Scan for the cell matching the given text and deliver its [X, Y] coordinate at center. 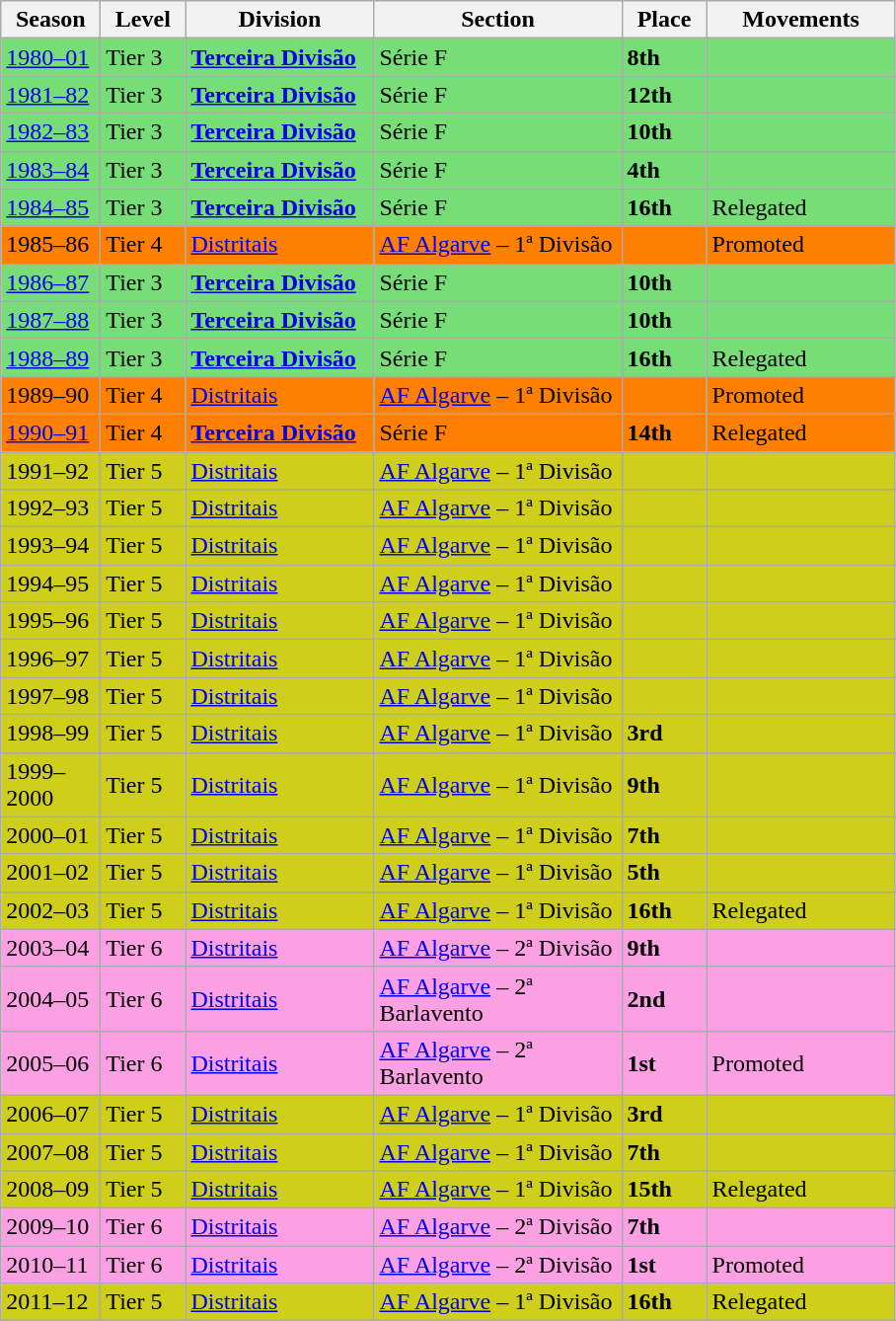
2011–12 [51, 1302]
2005–06 [51, 1062]
1988–89 [51, 357]
2004–05 [51, 999]
1987–88 [51, 320]
1998–99 [51, 734]
1980–01 [51, 57]
1993–94 [51, 546]
2002–03 [51, 910]
1992–93 [51, 508]
1997–98 [51, 696]
Level [143, 20]
Section [497, 20]
2006–07 [51, 1114]
1984–85 [51, 207]
Division [280, 20]
2010–11 [51, 1265]
1999–2000 [51, 784]
2008–09 [51, 1190]
Place [664, 20]
12th [664, 95]
Movements [801, 20]
2007–08 [51, 1152]
1982–83 [51, 132]
2001–02 [51, 873]
1983–84 [51, 170]
5th [664, 873]
15th [664, 1190]
2003–04 [51, 948]
1989–90 [51, 395]
1994–95 [51, 583]
1991–92 [51, 471]
1986–87 [51, 282]
1981–82 [51, 95]
1995–96 [51, 621]
1996–97 [51, 659]
Season [51, 20]
2nd [664, 999]
14th [664, 432]
2000–01 [51, 835]
1990–91 [51, 432]
1985–86 [51, 245]
2009–10 [51, 1227]
4th [664, 170]
8th [664, 57]
